Find where the given text appears and provide that cell's center as [x, y] coordinate. 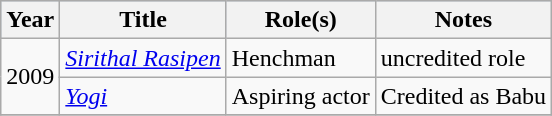
Credited as Babu [463, 96]
Yogi [143, 96]
Aspiring actor [300, 96]
Sirithal Rasipen [143, 58]
Henchman [300, 58]
Year [30, 20]
2009 [30, 77]
Notes [463, 20]
uncredited role [463, 58]
Title [143, 20]
Role(s) [300, 20]
